Pinpoint the cell where the given text exists, returning its (X, Y) midpoint coordinate. 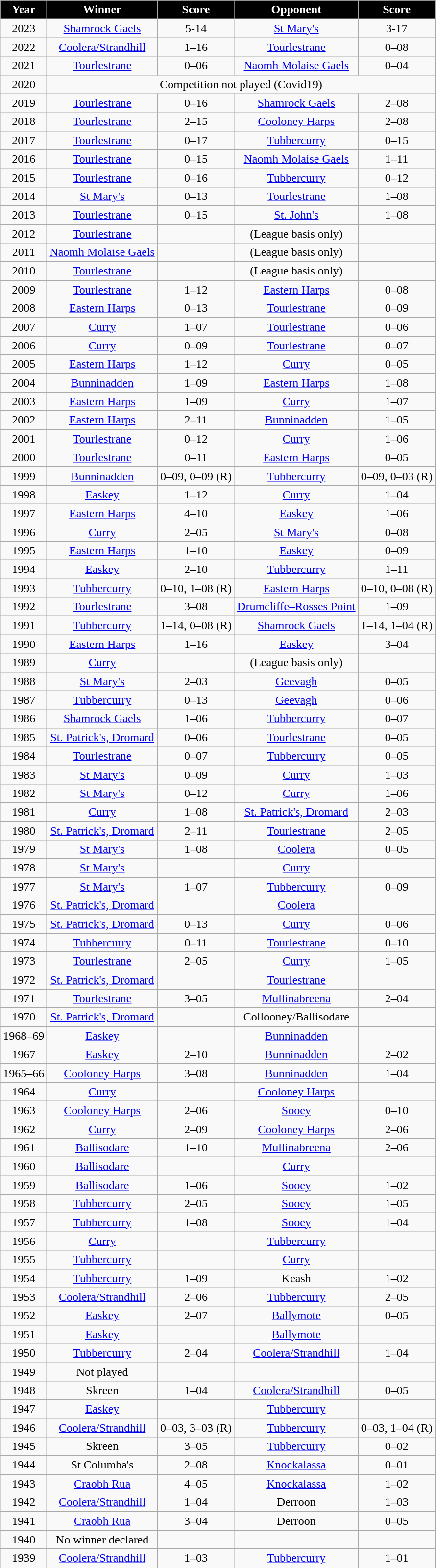
2014 (24, 196)
1997 (24, 513)
Year (24, 10)
1996 (24, 532)
2017 (24, 140)
Collooney/Ballisodare (297, 1017)
1952 (24, 1316)
2009 (24, 290)
1995 (24, 551)
0–10, 1–08 (R) (196, 588)
1970 (24, 1017)
2000 (24, 457)
1988 (24, 681)
2016 (24, 159)
1940 (24, 1540)
No winner declared (102, 1540)
1953 (24, 1297)
2019 (24, 103)
2–07 (196, 1316)
1949 (24, 1371)
2008 (24, 308)
Not played (102, 1371)
1951 (24, 1334)
1955 (24, 1260)
2004 (24, 383)
1968–69 (24, 1036)
1961 (24, 1148)
Opponent (297, 10)
2003 (24, 401)
1965–66 (24, 1073)
0–10, 0–08 (R) (397, 588)
4–05 (196, 1484)
0–09, 0–03 (R) (397, 476)
Competition not played (Covid19) (241, 84)
1979 (24, 849)
Keash (297, 1278)
2013 (24, 215)
1972 (24, 980)
3-17 (397, 28)
1986 (24, 719)
2011 (24, 252)
1989 (24, 663)
2007 (24, 327)
1942 (24, 1502)
1967 (24, 1054)
1957 (24, 1222)
5-14 (196, 28)
2020 (24, 84)
2005 (24, 364)
1992 (24, 607)
1971 (24, 998)
1946 (24, 1428)
1976 (24, 905)
0–03, 1–04 (R) (397, 1428)
1960 (24, 1167)
1939 (24, 1558)
1947 (24, 1409)
1978 (24, 868)
1944 (24, 1465)
1984 (24, 756)
1954 (24, 1278)
0–03, 3–03 (R) (196, 1428)
2023 (24, 28)
Winner (102, 10)
1991 (24, 625)
1950 (24, 1353)
2006 (24, 346)
1980 (24, 831)
1–01 (397, 1558)
2021 (24, 66)
1964 (24, 1092)
1956 (24, 1241)
0–04 (397, 66)
1–14, 0–08 (R) (196, 625)
1943 (24, 1484)
1941 (24, 1521)
1974 (24, 943)
1981 (24, 812)
2001 (24, 439)
0–17 (196, 140)
0–02 (397, 1446)
1975 (24, 924)
1983 (24, 774)
2002 (24, 420)
1977 (24, 887)
2–15 (196, 122)
4–10 (196, 513)
2012 (24, 234)
2–02 (397, 1054)
1990 (24, 644)
1945 (24, 1446)
0–09, 0–09 (R) (196, 476)
1998 (24, 495)
1987 (24, 700)
1999 (24, 476)
St. John's (297, 215)
2018 (24, 122)
1993 (24, 588)
Drumcliffe–Rosses Point (297, 607)
1–14, 1–04 (R) (397, 625)
1985 (24, 737)
1962 (24, 1129)
2015 (24, 177)
1958 (24, 1204)
2010 (24, 271)
1959 (24, 1185)
1994 (24, 570)
2–09 (196, 1129)
1963 (24, 1110)
0–01 (397, 1465)
1973 (24, 961)
1982 (24, 793)
1948 (24, 1390)
St Columba's (102, 1465)
2022 (24, 47)
